Scan for the cell matching the given text and deliver its (x, y) coordinate at center. 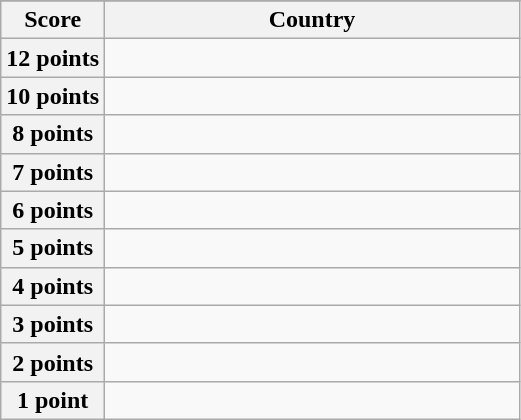
Country (312, 20)
7 points (53, 172)
10 points (53, 96)
8 points (53, 134)
1 point (53, 400)
3 points (53, 324)
2 points (53, 362)
Score (53, 20)
6 points (53, 210)
12 points (53, 58)
4 points (53, 286)
5 points (53, 248)
